Return [x, y] of the center of cell containing provided text 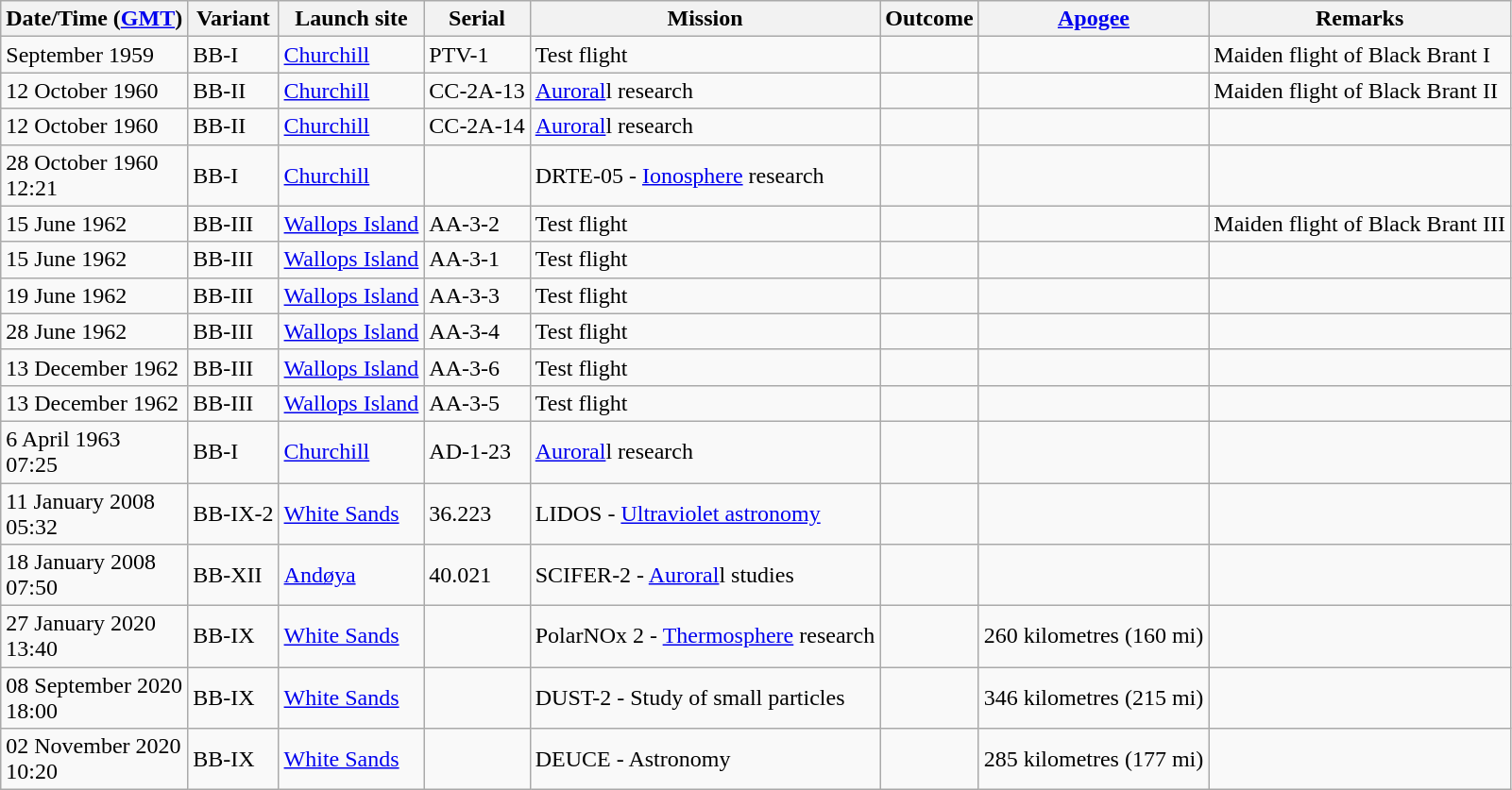
Variant [233, 19]
DEUCE - Astronomy [705, 759]
11 January 200805:32 [94, 513]
Maiden flight of Black Brant III [1360, 224]
Andøya [351, 576]
02 November 202010:20 [94, 759]
AA-3-1 [477, 260]
36.223 [477, 513]
DRTE-05 - Ionosphere research [705, 176]
260 kilometres (160 mi) [1094, 636]
285 kilometres (177 mi) [1094, 759]
AA-3-3 [477, 295]
AD-1-23 [477, 451]
Remarks [1360, 19]
6 April 196307:25 [94, 451]
Maiden flight of Black Brant I [1360, 55]
CC-2A-14 [477, 126]
Apogee [1094, 19]
19 June 1962 [94, 295]
AA-3-5 [477, 403]
27 January 202013:40 [94, 636]
AA-3-4 [477, 331]
346 kilometres (215 mi) [1094, 698]
AA-3-6 [477, 367]
SCIFER-2 - Aurorall studies [705, 576]
PTV-1 [477, 55]
Date/Time (GMT) [94, 19]
18 January 200807:50 [94, 576]
BB-XII [233, 576]
BB-IX-2 [233, 513]
PolarNOx 2 - Thermosphere research [705, 636]
Outcome [929, 19]
DUST-2 - Study of small particles [705, 698]
Launch site [351, 19]
AA-3-2 [477, 224]
28 June 1962 [94, 331]
CC-2A-13 [477, 91]
Maiden flight of Black Brant II [1360, 91]
LIDOS - Ultraviolet astronomy [705, 513]
Serial [477, 19]
08 September 202018:00 [94, 698]
Mission [705, 19]
40.021 [477, 576]
28 October 196012:21 [94, 176]
September 1959 [94, 55]
